Detect which cell encompasses the target text, then output its [X, Y] center coordinate. 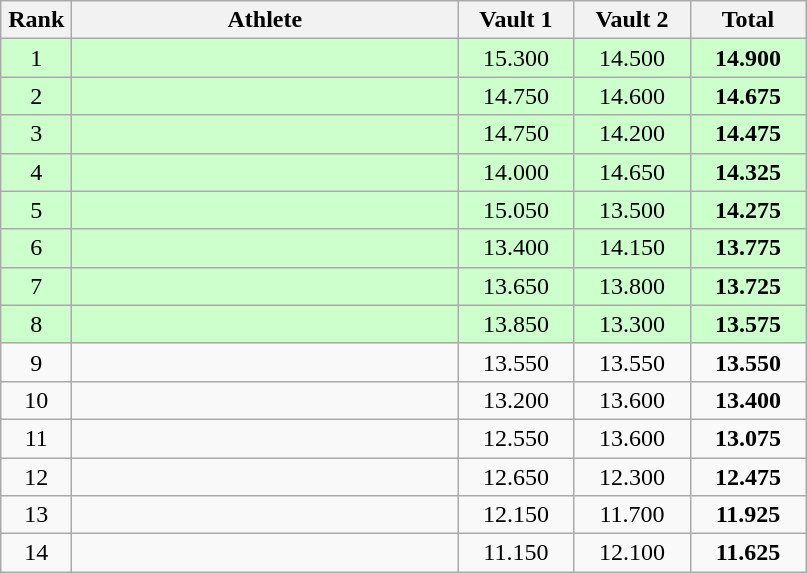
14.600 [632, 96]
Total [748, 20]
13.650 [516, 286]
Vault 1 [516, 20]
14.325 [748, 172]
13.775 [748, 248]
13 [36, 515]
11.925 [748, 515]
1 [36, 58]
14.200 [632, 134]
11 [36, 438]
13.300 [632, 324]
14.675 [748, 96]
14 [36, 553]
13.575 [748, 324]
12 [36, 477]
11.625 [748, 553]
14.650 [632, 172]
Rank [36, 20]
11.150 [516, 553]
12.150 [516, 515]
12.550 [516, 438]
13.075 [748, 438]
13.850 [516, 324]
9 [36, 362]
12.300 [632, 477]
10 [36, 400]
7 [36, 286]
14.275 [748, 210]
13.500 [632, 210]
2 [36, 96]
6 [36, 248]
14.500 [632, 58]
13.725 [748, 286]
12.475 [748, 477]
12.650 [516, 477]
11.700 [632, 515]
14.900 [748, 58]
15.050 [516, 210]
13.200 [516, 400]
Vault 2 [632, 20]
3 [36, 134]
Athlete [265, 20]
14.000 [516, 172]
14.150 [632, 248]
8 [36, 324]
15.300 [516, 58]
12.100 [632, 553]
14.475 [748, 134]
13.800 [632, 286]
5 [36, 210]
4 [36, 172]
